Determine the (x, y) coordinate at the center of the cell enclosing the given text.  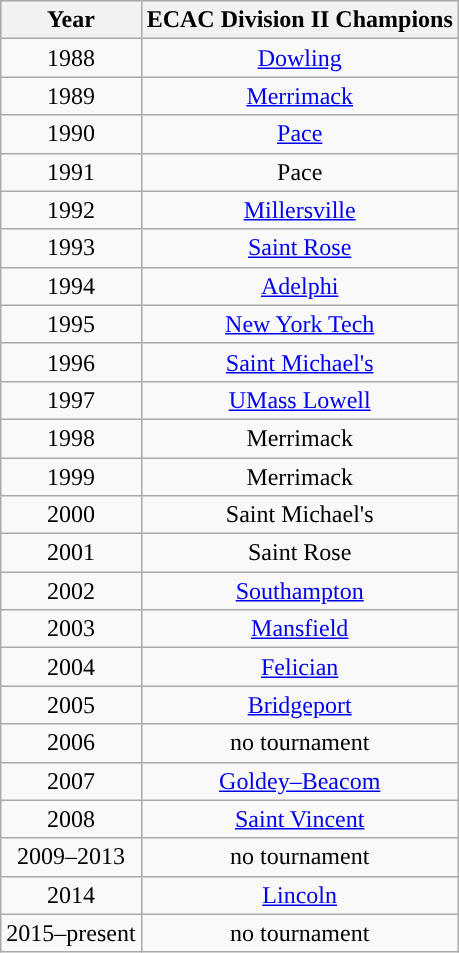
2005 (71, 705)
1995 (71, 324)
Dowling (300, 58)
1993 (71, 248)
New York Tech (300, 324)
Goldey–Beacom (300, 781)
Mansfield (300, 629)
2006 (71, 743)
1996 (71, 362)
2000 (71, 515)
2004 (71, 667)
Adelphi (300, 286)
2003 (71, 629)
Bridgeport (300, 705)
1997 (71, 400)
2002 (71, 591)
ECAC Division II Champions (300, 20)
1988 (71, 58)
1991 (71, 172)
2009–2013 (71, 857)
1989 (71, 96)
Saint Vincent (300, 819)
2007 (71, 781)
1992 (71, 210)
1990 (71, 134)
Year (71, 20)
2001 (71, 553)
Southampton (300, 591)
UMass Lowell (300, 400)
2014 (71, 895)
1994 (71, 286)
2008 (71, 819)
1999 (71, 477)
Felician (300, 667)
1998 (71, 438)
Millersville (300, 210)
Lincoln (300, 895)
2015–present (71, 933)
